Find where the given text appears and provide that cell's center as [x, y] coordinate. 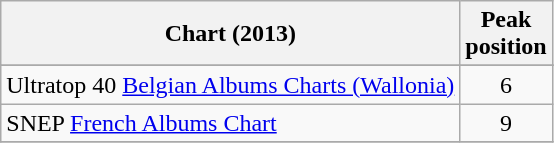
SNEP French Albums Chart [230, 123]
9 [506, 123]
Chart (2013) [230, 34]
6 [506, 85]
Peakposition [506, 34]
Ultratop 40 Belgian Albums Charts (Wallonia) [230, 85]
